Extract the [X, Y] coordinate from the center of the cell holding the provided text.  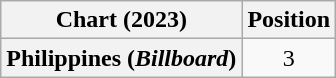
Chart (2023) [122, 20]
3 [289, 58]
Position [289, 20]
Philippines (Billboard) [122, 58]
